Locate the cell with the specified text and output its [X, Y] center coordinate. 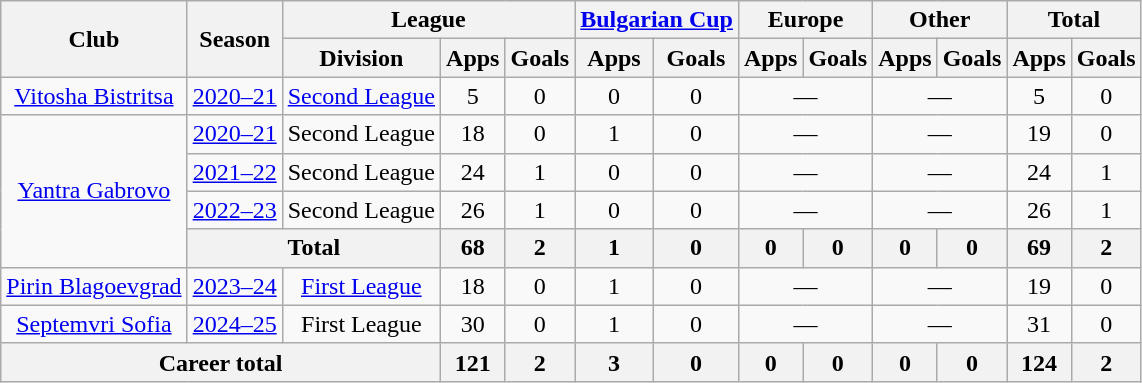
Pirin Blagoevgrad [94, 286]
2023–24 [234, 286]
2022–23 [234, 210]
Career total [221, 362]
Vitosha Bistritsa [94, 96]
31 [1039, 324]
Division [361, 58]
124 [1039, 362]
121 [473, 362]
League [428, 20]
Bulgarian Cup [657, 20]
30 [473, 324]
Europe [805, 20]
Club [94, 39]
2021–22 [234, 172]
Yantra Gabrovo [94, 191]
3 [614, 362]
2024–25 [234, 324]
Season [234, 39]
69 [1039, 248]
68 [473, 248]
Septemvri Sofia [94, 324]
Other [940, 20]
